Extract the [x, y] coordinate from the center of the cell holding the provided text.  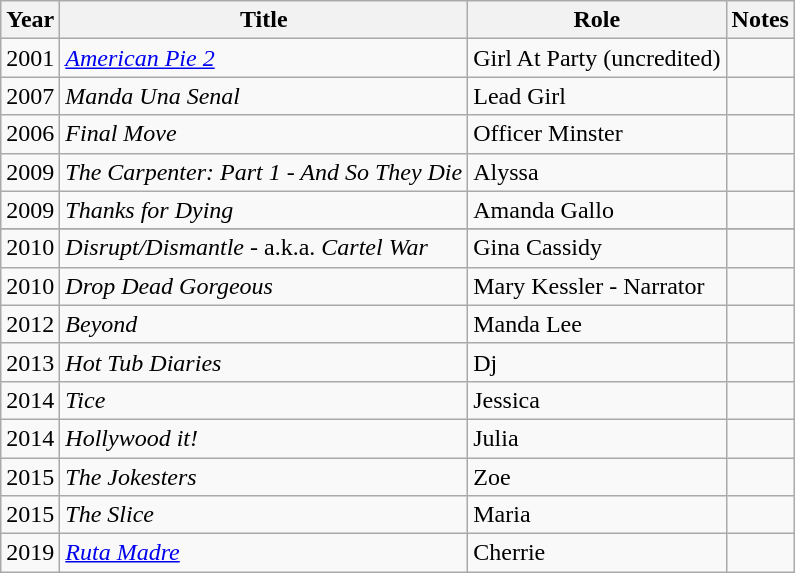
Manda Una Senal [264, 96]
Disrupt/Dismantle - a.k.a. Cartel War [264, 248]
Maria [597, 515]
The Carpenter: Part 1 - And So They Die [264, 172]
Jessica [597, 400]
Tice [264, 400]
Thanks for Dying [264, 210]
Cherrie [597, 553]
Title [264, 20]
Ruta Madre [264, 553]
2019 [30, 553]
Lead Girl [597, 96]
2006 [30, 134]
Drop Dead Gorgeous [264, 286]
2007 [30, 96]
Girl At Party (uncredited) [597, 58]
Gina Cassidy [597, 248]
Final Move [264, 134]
Beyond [264, 324]
2013 [30, 362]
Hot Tub Diaries [264, 362]
2012 [30, 324]
2001 [30, 58]
Notes [760, 20]
Mary Kessler - Narrator [597, 286]
Hollywood it! [264, 438]
Role [597, 20]
The Jokesters [264, 477]
The Slice [264, 515]
Amanda Gallo [597, 210]
Julia [597, 438]
Year [30, 20]
Dj [597, 362]
Zoe [597, 477]
Manda Lee [597, 324]
Alyssa [597, 172]
Officer Minster [597, 134]
American Pie 2 [264, 58]
